Pinpoint the cell where the given text exists, returning its [x, y] midpoint coordinate. 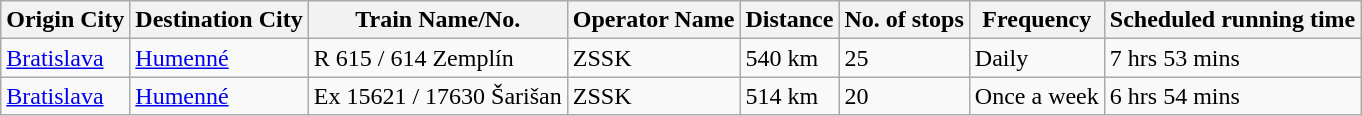
Scheduled running time [1232, 20]
Destination City [219, 20]
514 km [790, 96]
Distance [790, 20]
No. of stops [904, 20]
Origin City [66, 20]
Ex 15621 / 17630 Šarišan [438, 96]
20 [904, 96]
25 [904, 58]
Once a week [1036, 96]
Train Name/No. [438, 20]
6 hrs 54 mins [1232, 96]
7 hrs 53 mins [1232, 58]
Operator Name [654, 20]
Daily [1036, 58]
R 615 / 614 Zemplín [438, 58]
540 km [790, 58]
Frequency [1036, 20]
